Extract the (X, Y) coordinate from the center of the cell holding the provided text.  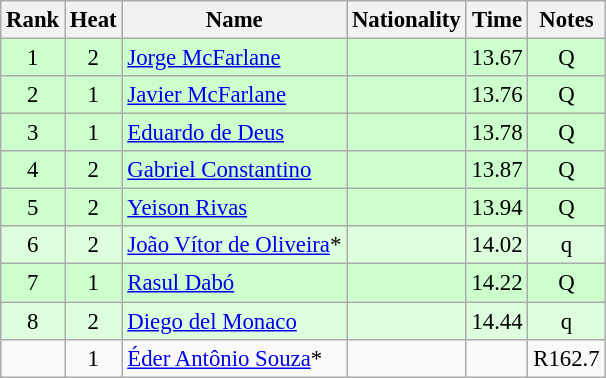
Éder Antônio Souza* (234, 358)
Heat (94, 20)
Diego del Monaco (234, 321)
Nationality (406, 20)
3 (33, 133)
13.87 (497, 170)
13.78 (497, 133)
Jorge McFarlane (234, 58)
Eduardo de Deus (234, 133)
Javier McFarlane (234, 95)
5 (33, 208)
Notes (566, 20)
Time (497, 20)
14.02 (497, 245)
João Vítor de Oliveira* (234, 245)
4 (33, 170)
14.22 (497, 283)
7 (33, 283)
14.44 (497, 321)
Name (234, 20)
Rasul Dabó (234, 283)
6 (33, 245)
13.76 (497, 95)
13.94 (497, 208)
Gabriel Constantino (234, 170)
R162.7 (566, 358)
8 (33, 321)
Rank (33, 20)
Yeison Rivas (234, 208)
13.67 (497, 58)
